Output the [X, Y] coordinate of the center of the cell containing the given text.  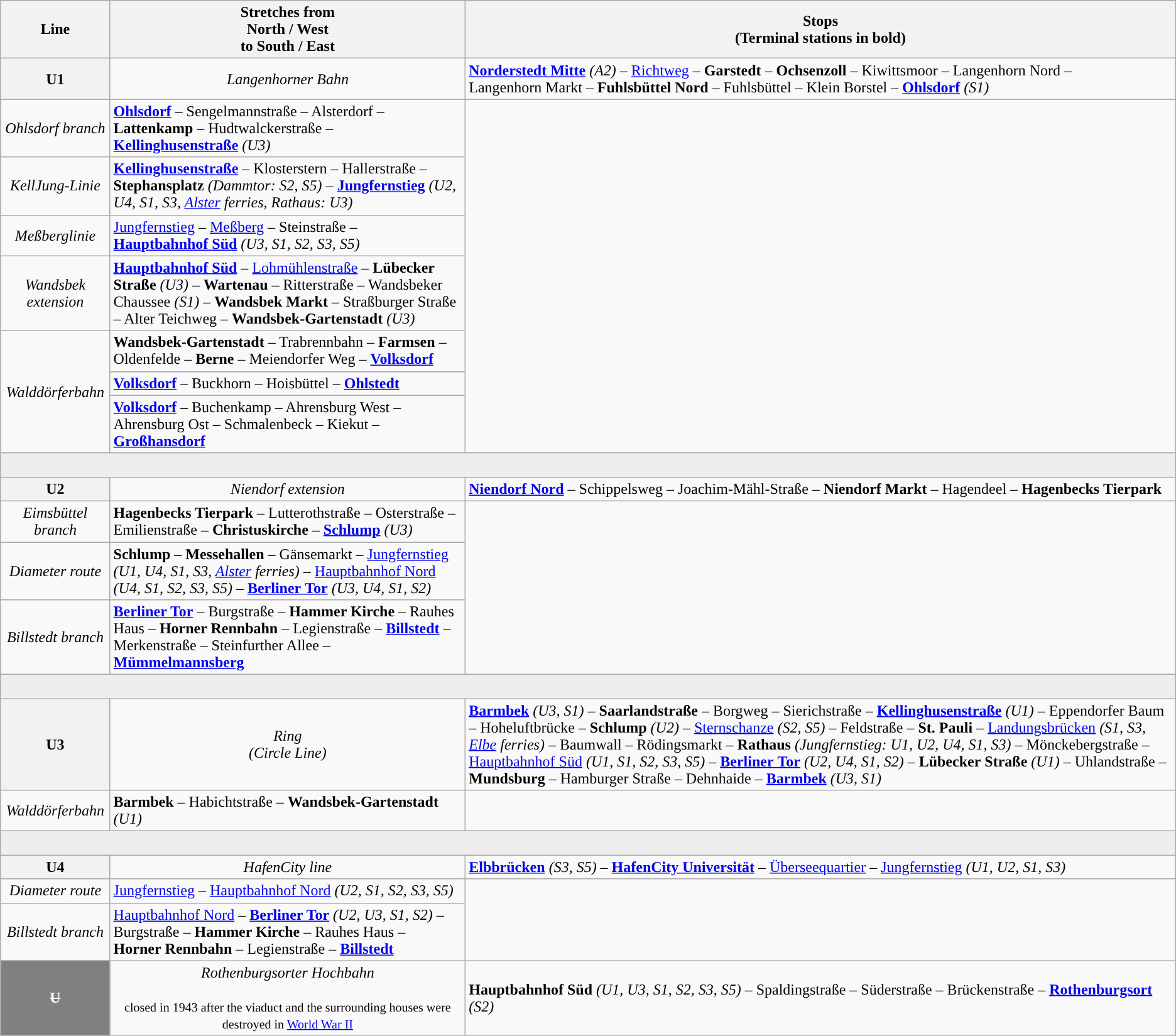
U2 [55, 489]
U [55, 998]
Hagenbecks Tierpark – Lutterothstraße – Osterstraße – Emilienstraße – Christuskirche – Schlump (U3) [288, 521]
Ring (Circle Line) [288, 744]
Hauptbahnhof Süd (U1, U3, S1, S2, S3, S5) – Spaldingstraße – Süderstraße – Brückenstraße – Rothenburgsort (S2) [820, 998]
HafenCity line [288, 867]
Wandsbek extension [55, 293]
Rothenburgsorter Hochbahnclosed in 1943 after the viaduct and the surrounding houses were destroyed in World War II [288, 998]
Niendorf Nord – Schippelsweg – Joachim-Mähl-Straße – Niendorf Markt – Hagendeel – Hagenbecks Tierpark [820, 489]
Line [55, 30]
Ohlsdorf – Sengelmannstraße – Alsterdorf – Lattenkamp – Hudtwalckerstraße – Kellinghusenstraße (U3) [288, 128]
Jungfernstieg – Hauptbahnhof Nord (U2, S1, S2, S3, S5) [288, 891]
Meßberglinie [55, 235]
Hauptbahnhof Nord – Berliner Tor (U2, U3, S1, S2) – Burgstraße – Hammer Kirche – Rauhes Haus – Horner Rennbahn – Legienstraße – Billstedt [288, 932]
Wandsbek-Gartenstadt – Trabrennbahn – Farmsen – Oldenfelde – Berne – Meiendorfer Weg – Volksdorf [288, 351]
Elbbrücken (S3, S5) – HafenCity Universität – Überseequartier – Jungfernstieg (U1, U2, S1, S3) [820, 867]
Barmbek – Habichtstraße – Wandsbek-Gartenstadt (U1) [288, 810]
Niendorf extension [288, 489]
Volksdorf – Buckhorn – Hoisbüttel – Ohlstedt [288, 383]
Eimsbüttel branch [55, 521]
Jungfernstieg – Meßberg – Steinstraße – Hauptbahnhof Süd (U3, S1, S2, S3, S5) [288, 235]
Stops (Terminal stations in bold) [820, 30]
Ohlsdorf branch [55, 128]
Langenhorner Bahn [288, 79]
Kellinghusenstraße – Klosterstern – Hallerstraße – Stephansplatz (Dammtor: S2, S5) – Jungfernstieg (U2, U4, S1, S3, Alster ferries, Rathaus: U3) [288, 186]
U3 [55, 744]
KellJung-Linie [55, 186]
Volksdorf – Buchenkamp – Ahrensburg West – Ahrensburg Ost – Schmalenbeck – Kiekut – Großhansdorf [288, 424]
U4 [55, 867]
Stretches from North / West to South / East [288, 30]
U1 [55, 79]
